Pinpoint the cell where the given text exists, returning its (x, y) midpoint coordinate. 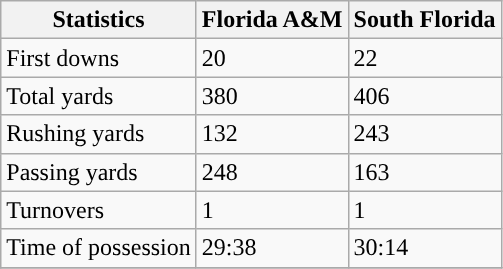
First downs (99, 58)
South Florida (424, 20)
30:14 (424, 248)
Turnovers (99, 210)
Florida A&M (272, 20)
406 (424, 96)
22 (424, 58)
Rushing yards (99, 134)
Statistics (99, 20)
248 (272, 172)
Time of possession (99, 248)
20 (272, 58)
243 (424, 134)
Total yards (99, 96)
163 (424, 172)
Passing yards (99, 172)
380 (272, 96)
29:38 (272, 248)
132 (272, 134)
